Extract the [x, y] coordinate from the center of the cell holding the provided text.  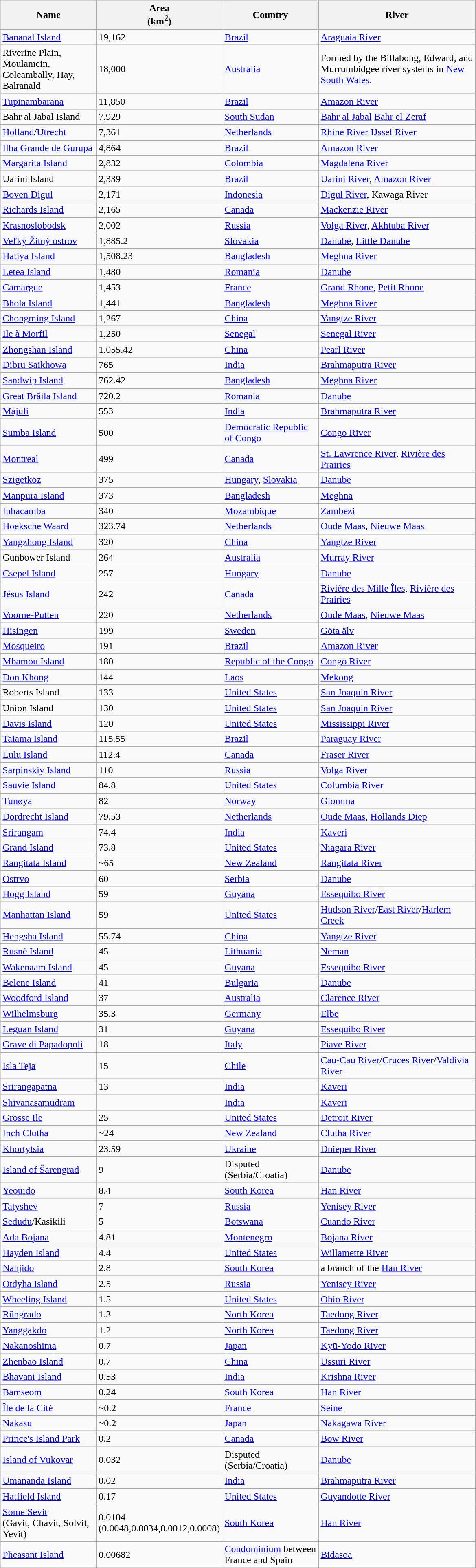
Willamette River [397, 1253]
220 [160, 615]
Ussuri River [397, 1361]
Rivière des Mille Îles, Rivière des Prairies [397, 594]
375 [160, 480]
Glomma [397, 801]
Richards Island [48, 210]
Chongming Island [48, 318]
Sweden [270, 630]
180 [160, 662]
4.4 [160, 1253]
Krasnoslobodsk [48, 225]
2,002 [160, 225]
Piave River [397, 1045]
Detroit River [397, 1117]
1,055.42 [160, 349]
Yanggakdo [48, 1330]
Serbia [270, 878]
60 [160, 878]
Bulgaria [270, 983]
Hogg Island [48, 894]
Davis Island [48, 724]
7 [160, 1206]
Cau-Cau River/Cruces River/Valdivia River [397, 1066]
340 [160, 511]
199 [160, 630]
1,441 [160, 303]
264 [160, 557]
Laos [270, 677]
Ukraine [270, 1148]
Majuli [48, 411]
720.2 [160, 396]
Prince's Island Park [48, 1439]
1,453 [160, 287]
37 [160, 998]
Senegal [270, 334]
Dnieper River [397, 1148]
762.42 [160, 380]
Nakasu [48, 1423]
Island of Vukovar [48, 1460]
0.032 [160, 1460]
82 [160, 801]
320 [160, 542]
Bhavani Island [48, 1377]
Grave di Papadopoli [48, 1045]
South Sudan [270, 117]
Boven Digul [48, 194]
Riverine Plain, Moulamein, Coleambally, Hay, Balranald [48, 69]
115.55 [160, 739]
Formed by the Billabong, Edward, and Murrumbidgee river systems in New South Wales. [397, 69]
Belene Island [48, 983]
130 [160, 708]
2.8 [160, 1268]
0.17 [160, 1496]
Hungary, Slovakia [270, 480]
1.2 [160, 1330]
765 [160, 365]
Name [48, 15]
Wheeling Island [48, 1299]
Gunbower Island [48, 557]
Hungary [270, 573]
Jésus Island [48, 594]
0.02 [160, 1481]
Yeouido [48, 1191]
Lithuania [270, 952]
Hatfield Island [48, 1496]
18 [160, 1045]
Republic of the Congo [270, 662]
Yangzhong Island [48, 542]
74.4 [160, 832]
0.0104(0.0048,0.0034,0.0012,0.0008) [160, 1523]
~65 [160, 863]
Bamseom [48, 1392]
373 [160, 495]
Clutha River [397, 1133]
2,339 [160, 179]
0.53 [160, 1377]
Slovakia [270, 241]
Srirangapatna [48, 1086]
Norway [270, 801]
Wilhelmsburg [48, 1014]
Rangitata Island [48, 863]
8.4 [160, 1191]
Leguan Island [48, 1029]
257 [160, 573]
Great Brăila Island [48, 396]
Senegal River [397, 334]
Volga River, Akhtuba River [397, 225]
Pearl River [397, 349]
Zambezi [397, 511]
Bahr al Jabal Bahr el Zeraf [397, 117]
242 [160, 594]
Magdalena River [397, 163]
23.59 [160, 1148]
Manpura Island [48, 495]
4.81 [160, 1237]
Hatiya Island [48, 256]
73.8 [160, 847]
9 [160, 1169]
Veľký Žitný ostrov [48, 241]
Dibru Saikhowa [48, 365]
Columbia River [397, 785]
Tatyshev [48, 1206]
Nanjido [48, 1268]
Zhenbao Island [48, 1361]
110 [160, 770]
Some Sevit(Gavit, Chavit, Solvit, Yevit) [48, 1523]
1.5 [160, 1299]
41 [160, 983]
Manhattan Island [48, 915]
Isla Teja [48, 1066]
Oude Maas, Hollands Diep [397, 816]
Digul River, Kawaga River [397, 194]
Inhacamba [48, 511]
Don Khong [48, 677]
Democratic Republic of Congo [270, 433]
Elbe [397, 1014]
1,250 [160, 334]
Union Island [48, 708]
Country [270, 15]
1,885.2 [160, 241]
Letea Island [48, 272]
Botswana [270, 1222]
553 [160, 411]
Taiama Island [48, 739]
Nakagawa River [397, 1423]
Shivanasamudram [48, 1102]
Sandwip Island [48, 380]
500 [160, 433]
Hengsha Island [48, 936]
Hudson River/East River/Harlem Creek [397, 915]
0.24 [160, 1392]
Grosse Ile [48, 1117]
Italy [270, 1045]
St. Lawrence River, Rivière des Prairies [397, 459]
Tunøya [48, 801]
Roberts Island [48, 693]
Ile à Morfil [48, 334]
Sumba Island [48, 433]
Göta älv [397, 630]
191 [160, 646]
19,162 [160, 37]
Tupinambarana [48, 101]
499 [160, 459]
Bahr al Jabal Island [48, 117]
Sauvie Island [48, 785]
Kyū-Yodo River [397, 1346]
Inch Clutha [48, 1133]
7,929 [160, 117]
133 [160, 693]
Rhine River IJssel River [397, 132]
Lulu Island [48, 754]
18,000 [160, 69]
Krishna River [397, 1377]
13 [160, 1086]
Mississippi River [397, 724]
Srirangam [48, 832]
Sedudu/Kasikili [48, 1222]
Hayden Island [48, 1253]
Mekong [397, 677]
35.3 [160, 1014]
Mozambique [270, 511]
Bhola Island [48, 303]
Uarini Island [48, 179]
Ostrvo [48, 878]
Umananda Island [48, 1481]
Seine [397, 1407]
Dordrecht Island [48, 816]
Bojana River [397, 1237]
Mosqueiro [48, 646]
2,171 [160, 194]
Murray River [397, 557]
31 [160, 1029]
Rŭngrado [48, 1315]
Clarence River [397, 998]
Niagara River [397, 847]
Pheasant Island [48, 1555]
Mbamou Island [48, 662]
5 [160, 1222]
Margarita Island [48, 163]
Grand Rhone, Petit Rhone [397, 287]
Szigetköz [48, 480]
144 [160, 677]
Area(km2) [160, 15]
Woodford Island [48, 998]
2,832 [160, 163]
Cuando River [397, 1222]
Danube, Little Danube [397, 241]
Uarini River, Amazon River [397, 179]
Mackenzie River [397, 210]
Sarpinskiy Island [48, 770]
2,165 [160, 210]
Khortytsia [48, 1148]
Voorne-Putten [48, 615]
Grand Island [48, 847]
Csepel Island [48, 573]
1,267 [160, 318]
Guyandotte River [397, 1496]
Condominium between France and Spain [270, 1555]
Ohio River [397, 1299]
1.3 [160, 1315]
7,361 [160, 132]
Île de la Cité [48, 1407]
11,850 [160, 101]
2.5 [160, 1284]
Montreal [48, 459]
25 [160, 1117]
Chile [270, 1066]
Rangitata River [397, 863]
Hisingen [48, 630]
79.53 [160, 816]
Camargue [48, 287]
Hoeksche Waard [48, 526]
Araguaia River [397, 37]
Bow River [397, 1439]
323.74 [160, 526]
Indonesia [270, 194]
112.4 [160, 754]
Otdyha Island [48, 1284]
4,864 [160, 148]
120 [160, 724]
55.74 [160, 936]
0.2 [160, 1439]
Meghna [397, 495]
15 [160, 1066]
Nakanoshima [48, 1346]
Island of Šarengrad [48, 1169]
1,508.23 [160, 256]
Paraguay River [397, 739]
Neman [397, 952]
Zhongshan Island [48, 349]
Wakenaam Island [48, 967]
Bananal Island [48, 37]
Fraser River [397, 754]
84.8 [160, 785]
Holland/Utrecht [48, 132]
River [397, 15]
Montenegro [270, 1237]
1,480 [160, 272]
Rusnė Island [48, 952]
Germany [270, 1014]
Colombia [270, 163]
a branch of the Han River [397, 1268]
~24 [160, 1133]
0.00682 [160, 1555]
Volga River [397, 770]
Ilha Grande de Gurupá [48, 148]
Ada Bojana [48, 1237]
Bidasoa [397, 1555]
